Return [x, y] of the center of cell containing provided text 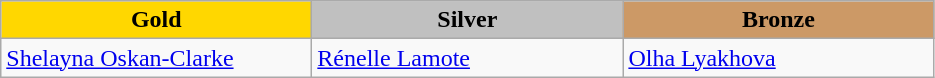
Olha Lyakhova [778, 58]
Shelayna Oskan-Clarke [156, 58]
Rénelle Lamote [468, 58]
Silver [468, 20]
Gold [156, 20]
Bronze [778, 20]
